Determine the (X, Y) coordinate at the center of the cell enclosing the given text.  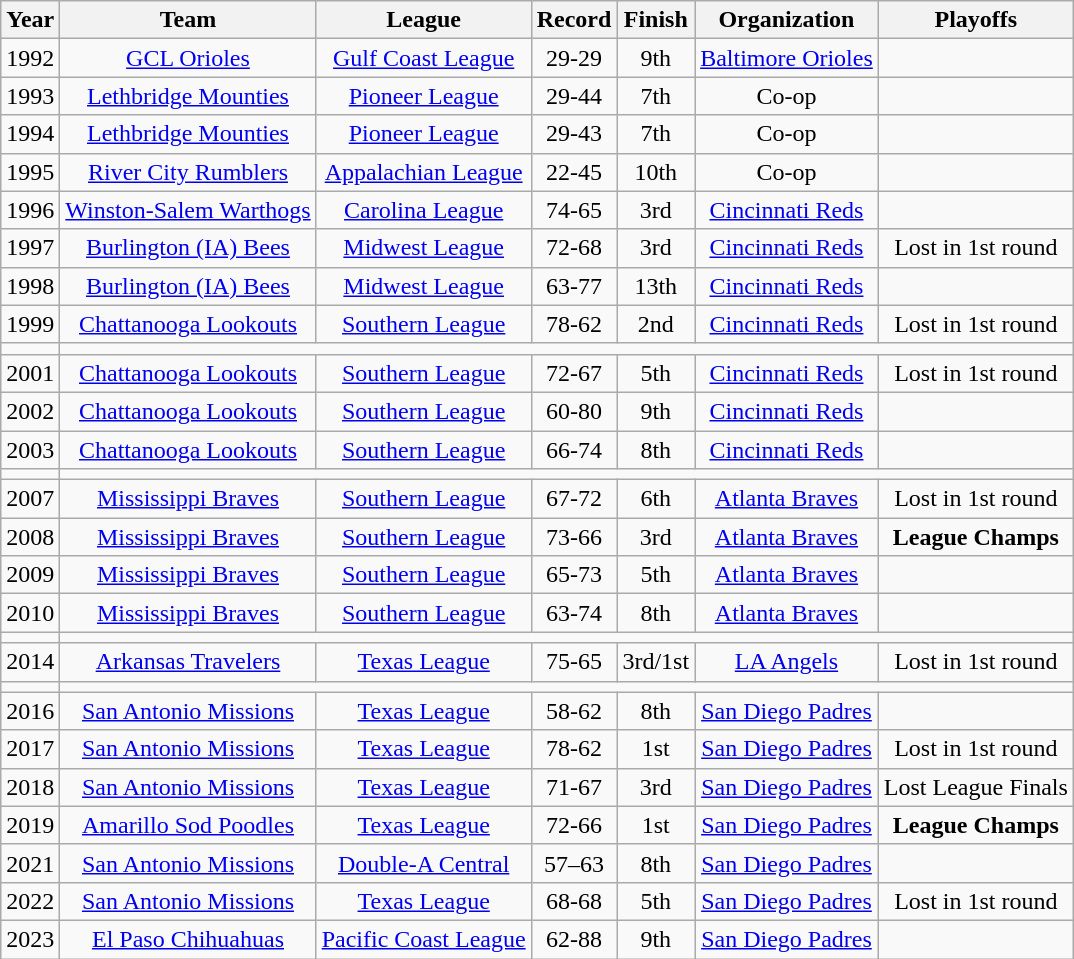
13th (656, 286)
67-72 (574, 499)
29-44 (574, 96)
62-88 (574, 939)
73-66 (574, 537)
29-43 (574, 134)
63-77 (574, 286)
El Paso Chihuahuas (188, 939)
Appalachian League (424, 172)
GCL Orioles (188, 58)
72-67 (574, 373)
58-62 (574, 711)
3rd/1st (656, 662)
71-67 (574, 787)
66-74 (574, 449)
Baltimore Orioles (787, 58)
Pacific Coast League (424, 939)
72-68 (574, 248)
2002 (30, 411)
2007 (30, 499)
Arkansas Travelers (188, 662)
60-80 (574, 411)
10th (656, 172)
22-45 (574, 172)
57–63 (574, 863)
2019 (30, 825)
2nd (656, 324)
2010 (30, 613)
1999 (30, 324)
65-73 (574, 575)
72-66 (574, 825)
Playoffs (976, 20)
2009 (30, 575)
1993 (30, 96)
LA Angels (787, 662)
League (424, 20)
Gulf Coast League (424, 58)
2023 (30, 939)
Year (30, 20)
2016 (30, 711)
1992 (30, 58)
2008 (30, 537)
2022 (30, 901)
74-65 (574, 210)
Organization (787, 20)
29-29 (574, 58)
Team (188, 20)
Finish (656, 20)
2021 (30, 863)
Record (574, 20)
1997 (30, 248)
1998 (30, 286)
75-65 (574, 662)
2003 (30, 449)
2018 (30, 787)
Amarillo Sod Poodles (188, 825)
63-74 (574, 613)
1995 (30, 172)
River City Rumblers (188, 172)
Winston-Salem Warthogs (188, 210)
Carolina League (424, 210)
1996 (30, 210)
68-68 (574, 901)
6th (656, 499)
2014 (30, 662)
2017 (30, 749)
1994 (30, 134)
Lost League Finals (976, 787)
Double-A Central (424, 863)
2001 (30, 373)
